Locate the cell with the specified text and output its (x, y) center coordinate. 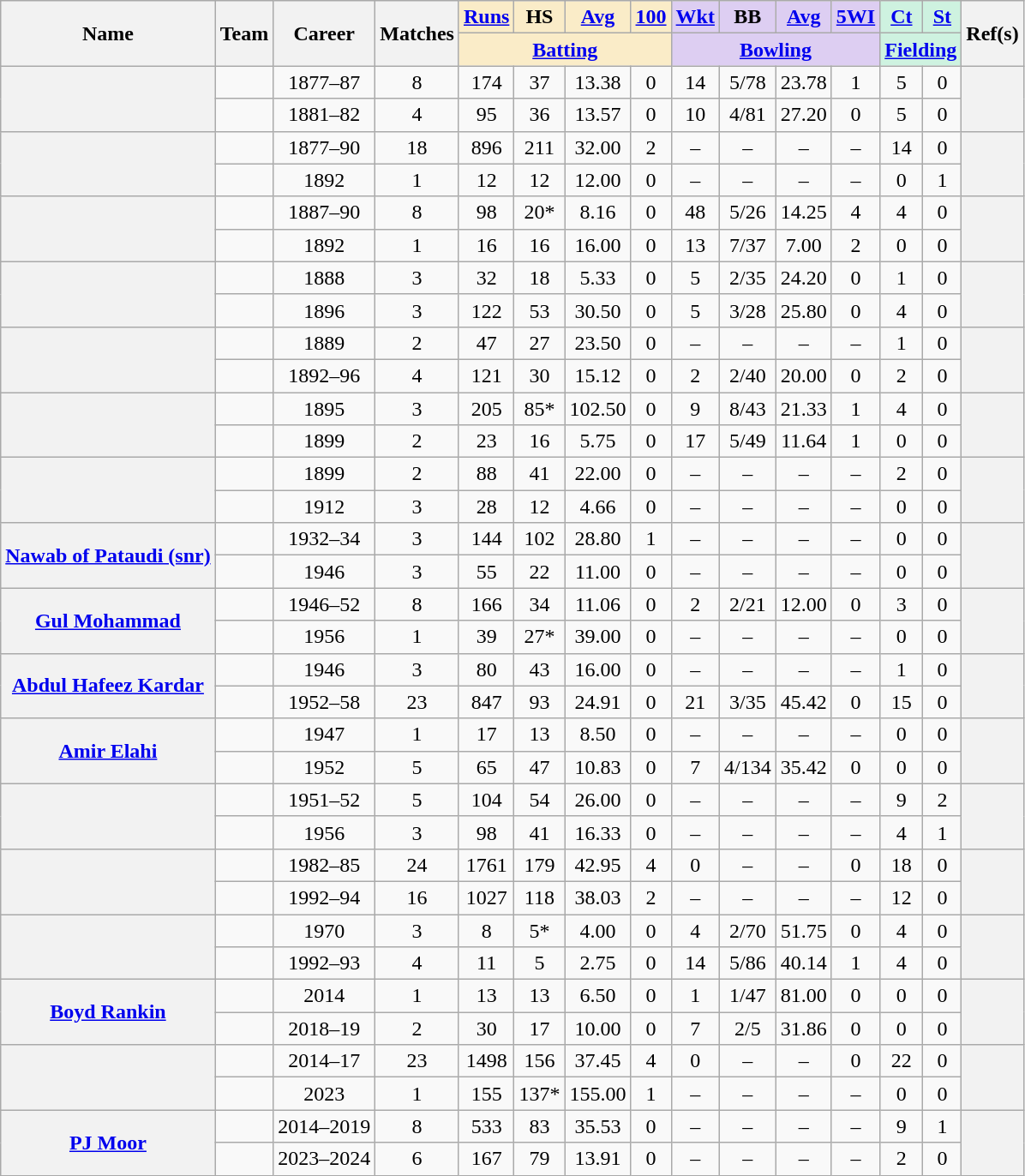
22.00 (598, 474)
81.00 (804, 996)
174 (486, 82)
27 (540, 343)
Matches (417, 33)
156 (540, 1061)
2.75 (598, 963)
40.14 (804, 963)
93 (540, 702)
31.86 (804, 1029)
32 (486, 278)
15 (902, 702)
11.64 (804, 441)
24.91 (598, 702)
1889 (324, 343)
5/49 (747, 441)
45.42 (804, 702)
85* (540, 409)
51.75 (804, 930)
65 (486, 767)
Team (244, 33)
13.38 (598, 82)
155.00 (598, 1094)
Ref(s) (992, 33)
20.00 (804, 375)
20* (540, 213)
10.00 (598, 1029)
4.66 (598, 507)
1992–94 (324, 897)
847 (486, 702)
137* (540, 1094)
83 (540, 1126)
21.33 (804, 409)
11 (486, 963)
Batting (565, 50)
1947 (324, 735)
30.50 (598, 310)
37.45 (598, 1061)
2018–19 (324, 1029)
Career (324, 33)
179 (540, 865)
2/70 (747, 930)
32.00 (598, 147)
2023–2024 (324, 1159)
11.00 (598, 572)
42.95 (598, 865)
533 (486, 1126)
4/81 (747, 115)
4.00 (598, 930)
166 (486, 604)
118 (540, 897)
2014 (324, 996)
8/43 (747, 409)
2014–17 (324, 1061)
HS (540, 17)
5/78 (747, 82)
48 (695, 213)
Name (108, 33)
1952–58 (324, 702)
88 (486, 474)
8.50 (598, 735)
2014–2019 (324, 1126)
27* (540, 637)
13.57 (598, 115)
1912 (324, 507)
39.00 (598, 637)
8.16 (598, 213)
1970 (324, 930)
1877–87 (324, 82)
Abdul Hafeez Kardar (108, 686)
5.75 (598, 441)
1881–82 (324, 115)
37 (540, 82)
79 (540, 1159)
27.20 (804, 115)
26.00 (598, 800)
1895 (324, 409)
Ct (902, 17)
21 (695, 702)
Fielding (920, 50)
1896 (324, 310)
23.50 (598, 343)
102.50 (598, 409)
1946–52 (324, 604)
Bowling (776, 50)
39 (486, 637)
1027 (486, 897)
95 (486, 115)
11.06 (598, 604)
Gul Mohammad (108, 621)
34 (540, 604)
15.12 (598, 375)
144 (486, 539)
1932–34 (324, 539)
122 (486, 310)
Wkt (695, 17)
2/5 (747, 1029)
23.78 (804, 82)
5/26 (747, 213)
Runs (486, 17)
80 (486, 669)
1498 (486, 1061)
211 (540, 147)
1888 (324, 278)
16.33 (598, 832)
55 (486, 572)
1951–52 (324, 800)
3/28 (747, 310)
28.80 (598, 539)
1887–90 (324, 213)
1877–90 (324, 147)
1892–96 (324, 375)
2/21 (747, 604)
14.25 (804, 213)
PJ Moor (108, 1143)
Nawab of Pataudi (snr) (108, 555)
3/35 (747, 702)
10.83 (598, 767)
38.03 (598, 897)
2023 (324, 1094)
1761 (486, 865)
1992–93 (324, 963)
167 (486, 1159)
2/35 (747, 278)
24 (417, 865)
155 (486, 1094)
102 (540, 539)
5.33 (598, 278)
54 (540, 800)
BB (747, 17)
7/37 (747, 245)
6 (417, 1159)
2/40 (747, 375)
35.53 (598, 1126)
Boyd Rankin (108, 1012)
896 (486, 147)
6.50 (598, 996)
13.91 (598, 1159)
St (943, 17)
4/134 (747, 767)
35.42 (804, 767)
121 (486, 375)
Amir Elahi (108, 751)
25.80 (804, 310)
24.20 (804, 278)
10 (695, 115)
36 (540, 115)
1/47 (747, 996)
5WI (855, 17)
1982–85 (324, 865)
7.00 (804, 245)
1952 (324, 767)
205 (486, 409)
5/86 (747, 963)
53 (540, 310)
28 (486, 507)
100 (651, 17)
43 (540, 669)
5* (540, 930)
104 (486, 800)
